Return the (X, Y) coordinate for the center point of the cell that contains the specified text.  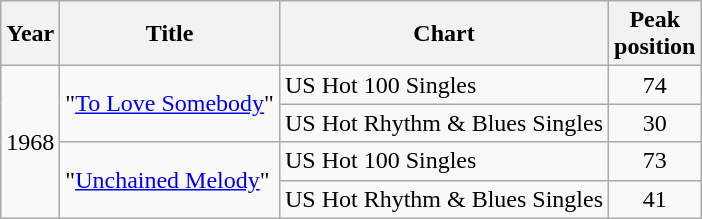
74 (655, 85)
41 (655, 199)
"Unchained Melody" (170, 180)
1968 (30, 142)
Year (30, 34)
Title (170, 34)
Peakposition (655, 34)
Chart (444, 34)
30 (655, 123)
"To Love Somebody" (170, 104)
73 (655, 161)
